Capture the cell that displays the provided text and extract its [X, Y] central coordinate. 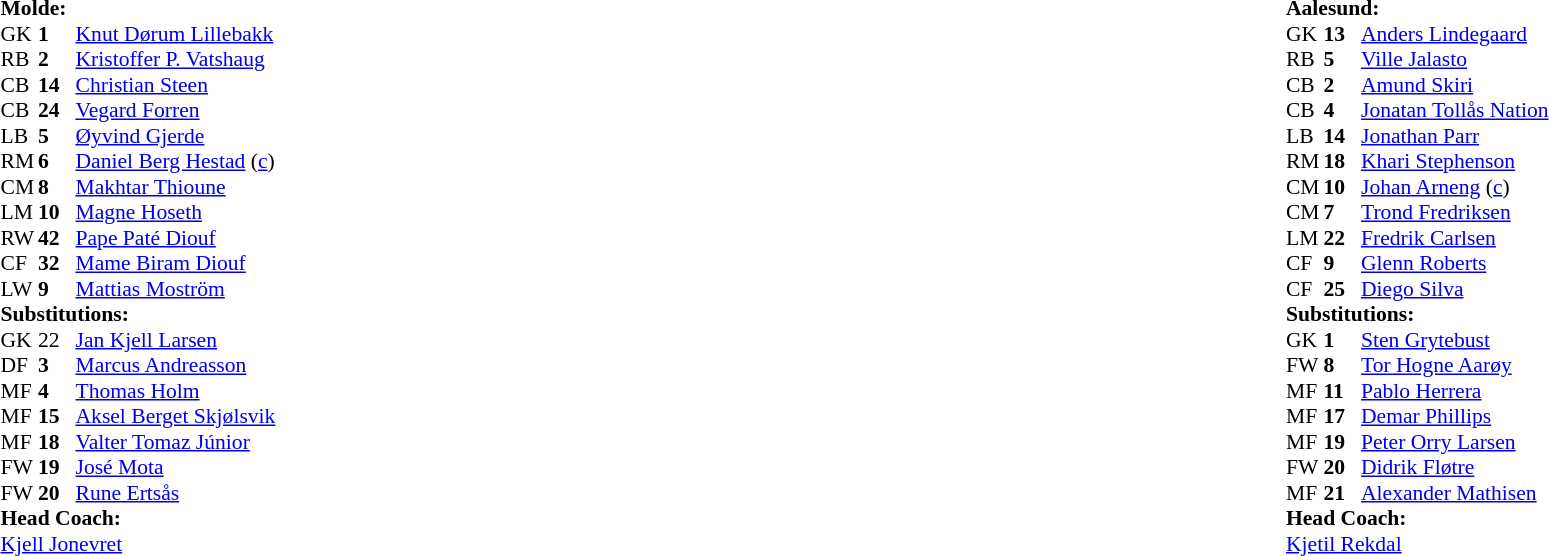
6 [57, 161]
25 [1342, 289]
DF [19, 365]
Marcus Andreasson [176, 365]
3 [57, 365]
13 [1342, 34]
Øyvind Gjerde [176, 136]
Demar Phillips [1455, 417]
Anders Lindegaard [1455, 34]
Mattias Moström [176, 289]
11 [1342, 391]
Valter Tomaz Júnior [176, 442]
21 [1342, 493]
Fredrik Carlsen [1455, 238]
Magne Hoseth [176, 213]
Didrik Fløtre [1455, 467]
17 [1342, 417]
Thomas Holm [176, 391]
Sten Grytebust [1455, 340]
15 [57, 417]
Peter Orry Larsen [1455, 442]
7 [1342, 213]
Pape Paté Diouf [176, 238]
Diego Silva [1455, 289]
Mame Biram Diouf [176, 263]
Makhtar Thioune [176, 187]
Ville Jalasto [1455, 59]
Khari Stephenson [1455, 161]
Pablo Herrera [1455, 391]
Trond Fredriksen [1455, 213]
Kristoffer P. Vatshaug [176, 59]
Johan Arneng (c) [1455, 187]
Tor Hogne Aarøy [1455, 365]
Vegard Forren [176, 111]
RW [19, 238]
LW [19, 289]
24 [57, 111]
Amund Skiri [1455, 85]
Jan Kjell Larsen [176, 340]
42 [57, 238]
32 [57, 263]
Alexander Mathisen [1455, 493]
Glenn Roberts [1455, 263]
Jonatan Tollås Nation [1455, 111]
Aksel Berget Skjølsvik [176, 417]
José Mota [176, 467]
Rune Ertsås [176, 493]
Daniel Berg Hestad (c) [176, 161]
Jonathan Parr [1455, 136]
Christian Steen [176, 85]
Knut Dørum Lillebakk [176, 34]
